From the cell containing the given text, extract its center point as [x, y] coordinate. 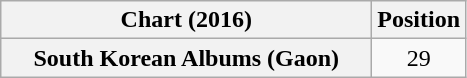
Position [419, 20]
29 [419, 58]
South Korean Albums (Gaon) [186, 58]
Chart (2016) [186, 20]
